Detect which cell encompasses the target text, then output its (X, Y) center coordinate. 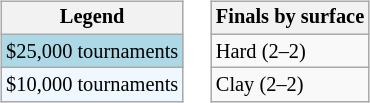
Clay (2–2) (290, 85)
Finals by surface (290, 18)
$25,000 tournaments (92, 51)
Hard (2–2) (290, 51)
Legend (92, 18)
$10,000 tournaments (92, 85)
